Locate the cell with the specified text and output its (X, Y) center coordinate. 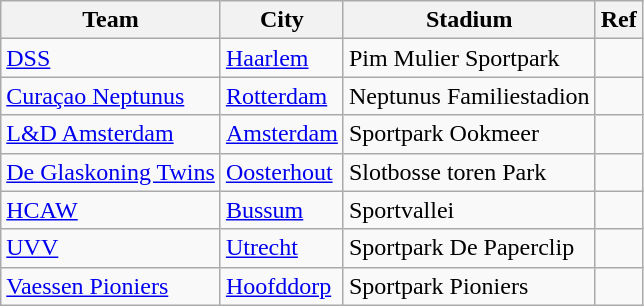
Neptunus Familiestadion (469, 96)
Sportpark Pioniers (469, 286)
Curaçao Neptunus (111, 96)
Ref (618, 20)
Oosterhout (282, 172)
Amsterdam (282, 134)
Sportvallei (469, 210)
Team (111, 20)
Sportpark De Paperclip (469, 248)
UVV (111, 248)
Bussum (282, 210)
Stadium (469, 20)
Vaessen Pioniers (111, 286)
De Glaskoning Twins (111, 172)
Slotbosse toren Park (469, 172)
Pim Mulier Sportpark (469, 58)
Hoofddorp (282, 286)
L&D Amsterdam (111, 134)
Haarlem (282, 58)
HCAW (111, 210)
Utrecht (282, 248)
City (282, 20)
Rotterdam (282, 96)
DSS (111, 58)
Sportpark Ookmeer (469, 134)
